Detect which cell encompasses the target text, then output its (X, Y) center coordinate. 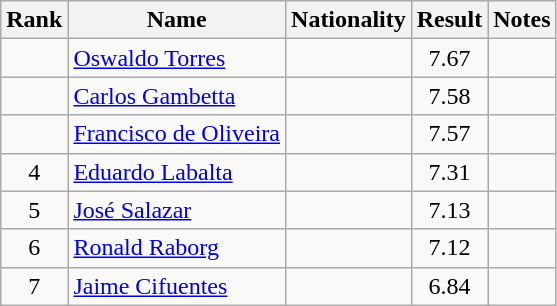
4 (34, 172)
Eduardo Labalta (177, 172)
José Salazar (177, 210)
7.31 (449, 172)
Jaime Cifuentes (177, 286)
7.67 (449, 58)
Result (449, 20)
Francisco de Oliveira (177, 134)
Notes (522, 20)
Oswaldo Torres (177, 58)
7.57 (449, 134)
Rank (34, 20)
Carlos Gambetta (177, 96)
5 (34, 210)
7.58 (449, 96)
7.13 (449, 210)
6.84 (449, 286)
Ronald Raborg (177, 248)
6 (34, 248)
Nationality (349, 20)
7.12 (449, 248)
Name (177, 20)
7 (34, 286)
